For the text-containing cell, return its midpoint in (x, y) coordinate format. 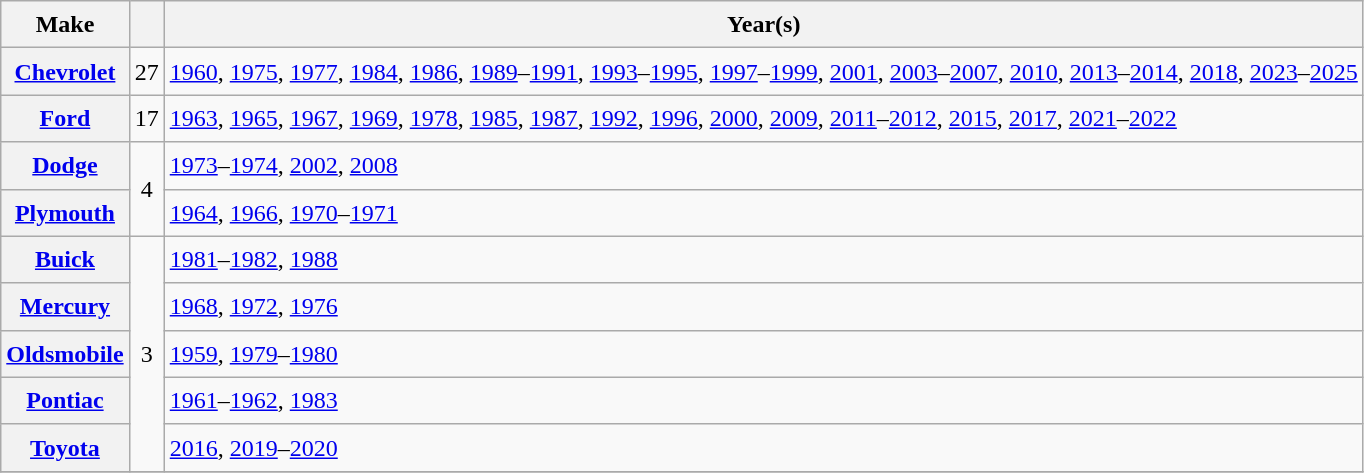
Chevrolet (65, 72)
27 (146, 72)
Oldsmobile (65, 354)
Year(s) (764, 24)
1964, 1966, 1970–1971 (764, 212)
1963, 1965, 1967, 1969, 1978, 1985, 1987, 1992, 1996, 2000, 2009, 2011–2012, 2015, 2017, 2021–2022 (764, 118)
Toyota (65, 448)
1959, 1979–1980 (764, 354)
1961–1962, 1983 (764, 400)
1973–1974, 2002, 2008 (764, 166)
Buick (65, 260)
4 (146, 189)
1960, 1975, 1977, 1984, 1986, 1989–1991, 1993–1995, 1997–1999, 2001, 2003–2007, 2010, 2013–2014, 2018, 2023–2025 (764, 72)
Mercury (65, 306)
17 (146, 118)
1968, 1972, 1976 (764, 306)
2016, 2019–2020 (764, 448)
Make (65, 24)
Pontiac (65, 400)
Ford (65, 118)
3 (146, 354)
Plymouth (65, 212)
1981–1982, 1988 (764, 260)
Dodge (65, 166)
